Search for the cell housing the specified text and yield its [x, y] center coordinate. 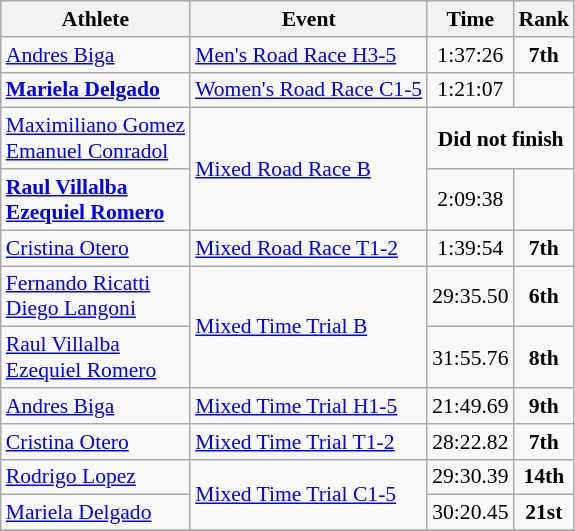
8th [544, 358]
21:49.69 [470, 406]
Rank [544, 19]
Mixed Road Race B [308, 169]
14th [544, 477]
Event [308, 19]
Mixed Time Trial H1-5 [308, 406]
1:37:26 [470, 55]
Women's Road Race C1-5 [308, 90]
2:09:38 [470, 200]
Athlete [96, 19]
1:21:07 [470, 90]
Mixed Time Trial T1-2 [308, 442]
1:39:54 [470, 248]
21st [544, 513]
Mixed Time Trial B [308, 327]
Did not finish [500, 138]
Time [470, 19]
29:30.39 [470, 477]
Maximiliano GomezEmanuel Conradol [96, 138]
Rodrigo Lopez [96, 477]
6th [544, 296]
30:20.45 [470, 513]
Mixed Time Trial C1-5 [308, 494]
9th [544, 406]
Fernando RicattiDiego Langoni [96, 296]
Mixed Road Race T1-2 [308, 248]
28:22.82 [470, 442]
Men's Road Race H3-5 [308, 55]
31:55.76 [470, 358]
29:35.50 [470, 296]
